Capture the cell that displays the provided text and extract its (x, y) central coordinate. 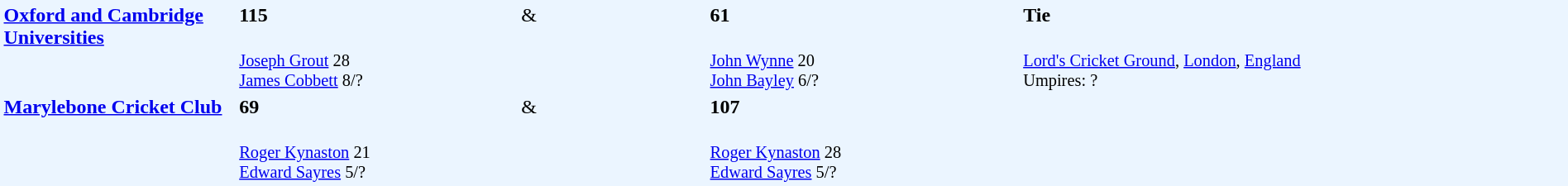
Joseph Grout 28 James Cobbett 8/? (378, 61)
115 (378, 15)
Roger Kynaston 21 Edward Sayres 5/? (378, 152)
61 (864, 15)
Oxford and Cambridge Universities (119, 47)
John Wynne 20 John Bayley 6/? (864, 61)
Lord's Cricket Ground, London, England Umpires: ? (1293, 107)
Marylebone Cricket Club (119, 139)
107 (864, 107)
Roger Kynaston 28 Edward Sayres 5/? (864, 152)
69 (378, 107)
Tie (1293, 15)
